Return the [x, y] coordinate for the center point of the cell that contains the specified text.  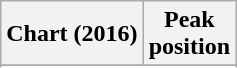
Chart (2016) [72, 34]
Peakposition [189, 34]
